From the cell containing the given text, extract its center point as [x, y] coordinate. 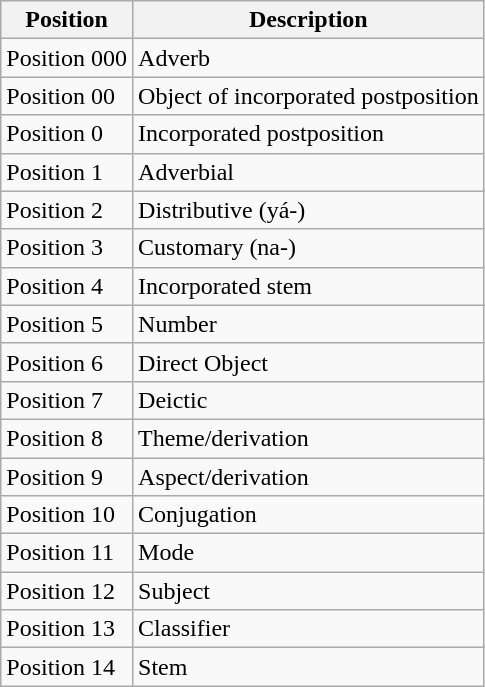
Position 14 [67, 667]
Subject [309, 591]
Customary (na-) [309, 248]
Incorporated stem [309, 286]
Position [67, 20]
Mode [309, 553]
Position 00 [67, 96]
Position 8 [67, 438]
Distributive (yá-) [309, 210]
Theme/derivation [309, 438]
Position 1 [67, 172]
Adverb [309, 58]
Position 2 [67, 210]
Stem [309, 667]
Position 4 [67, 286]
Position 5 [67, 324]
Object of incorporated postposition [309, 96]
Direct Object [309, 362]
Position 13 [67, 629]
Position 11 [67, 553]
Aspect/derivation [309, 477]
Deictic [309, 400]
Position 6 [67, 362]
Position 0 [67, 134]
Number [309, 324]
Description [309, 20]
Incorporated postposition [309, 134]
Classifier [309, 629]
Position 10 [67, 515]
Conjugation [309, 515]
Position 3 [67, 248]
Position 12 [67, 591]
Position 7 [67, 400]
Position 9 [67, 477]
Adverbial [309, 172]
Position 000 [67, 58]
